For the text-containing cell, return its midpoint in (x, y) coordinate format. 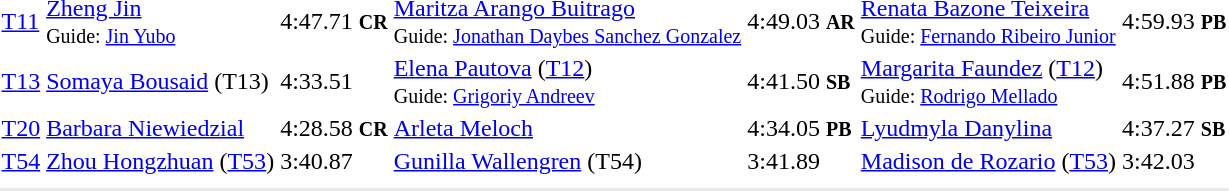
4:34.05 PB (802, 128)
Margarita Faundez (T12)Guide: Rodrigo Mellado (988, 82)
Barbara Niewiedzial (160, 128)
Madison de Rozario (T53) (988, 161)
4:51.88 PB (1174, 82)
Gunilla Wallengren (T54) (568, 161)
T20 (21, 128)
Elena Pautova (T12)Guide: Grigoriy Andreev (568, 82)
T13 (21, 82)
4:33.51 (334, 82)
3:40.87 (334, 161)
3:42.03 (1174, 161)
3:41.89 (802, 161)
4:37.27 SB (1174, 128)
Zhou Hongzhuan (T53) (160, 161)
4:41.50 SB (802, 82)
Somaya Bousaid (T13) (160, 82)
T54 (21, 161)
4:28.58 CR (334, 128)
Lyudmyla Danylina (988, 128)
Arleta Meloch (568, 128)
